Provide the [x, y] coordinate of the cell's center where the given text is located.  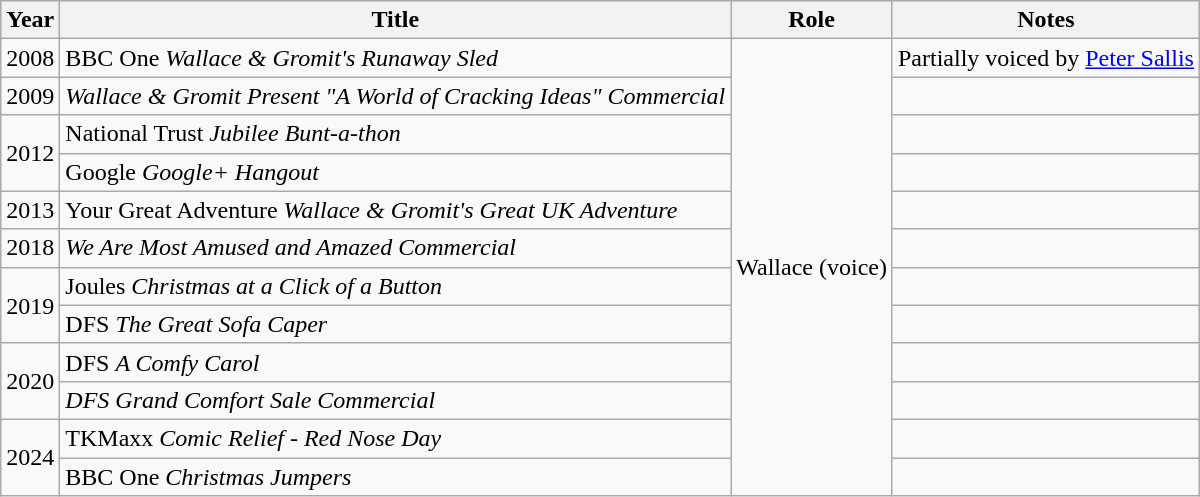
National Trust Jubilee Bunt-a-thon [396, 134]
2012 [30, 153]
Joules Christmas at a Click of a Button [396, 286]
2019 [30, 305]
DFS The Great Sofa Caper [396, 324]
Wallace (voice) [812, 268]
Partially voiced by Peter Sallis [1046, 58]
Year [30, 20]
Your Great Adventure Wallace & Gromit's Great UK Adventure [396, 210]
Wallace & Gromit Present "A World of Cracking Ideas" Commercial [396, 96]
BBC One Wallace & Gromit's Runaway Sled [396, 58]
Notes [1046, 20]
2009 [30, 96]
2018 [30, 248]
BBC One Christmas Jumpers [396, 477]
2013 [30, 210]
Title [396, 20]
We Are Most Amused and Amazed Commercial [396, 248]
2008 [30, 58]
2024 [30, 457]
2020 [30, 381]
Role [812, 20]
DFS Grand Comfort Sale Commercial [396, 400]
DFS A Comfy Carol [396, 362]
TKMaxx Comic Relief - Red Nose Day [396, 438]
Google Google+ Hangout [396, 172]
